Scan for the cell matching the given text and deliver its (x, y) coordinate at center. 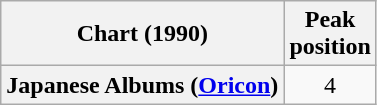
4 (330, 85)
Peak position (330, 34)
Chart (1990) (142, 34)
Japanese Albums (Oricon) (142, 85)
